Scan for the cell matching the given text and deliver its (x, y) coordinate at center. 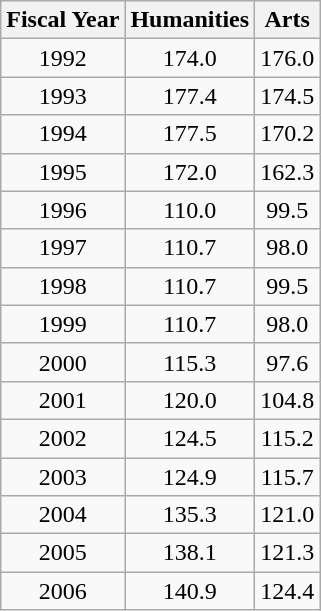
115.7 (288, 477)
Humanities (190, 20)
162.3 (288, 172)
1993 (63, 96)
2004 (63, 515)
121.0 (288, 515)
177.4 (190, 96)
97.6 (288, 362)
115.2 (288, 438)
2006 (63, 591)
170.2 (288, 134)
124.4 (288, 591)
104.8 (288, 400)
135.3 (190, 515)
2003 (63, 477)
140.9 (190, 591)
2005 (63, 553)
121.3 (288, 553)
2002 (63, 438)
1995 (63, 172)
1998 (63, 286)
1999 (63, 324)
138.1 (190, 553)
177.5 (190, 134)
1994 (63, 134)
Fiscal Year (63, 20)
1997 (63, 248)
120.0 (190, 400)
176.0 (288, 58)
124.9 (190, 477)
115.3 (190, 362)
2001 (63, 400)
172.0 (190, 172)
1996 (63, 210)
124.5 (190, 438)
110.0 (190, 210)
1992 (63, 58)
174.5 (288, 96)
Arts (288, 20)
2000 (63, 362)
174.0 (190, 58)
